Detect which cell encompasses the target text, then output its (X, Y) center coordinate. 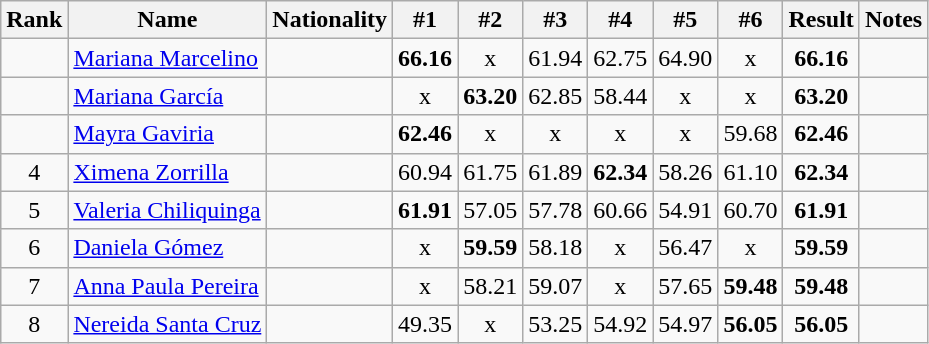
6 (34, 248)
54.91 (686, 210)
61.94 (556, 58)
Nereida Santa Cruz (168, 324)
Ximena Zorrilla (168, 172)
60.66 (620, 210)
62.85 (556, 96)
Anna Paula Pereira (168, 286)
#4 (620, 20)
62.75 (620, 58)
Nationality (330, 20)
59.68 (750, 134)
Result (821, 20)
Mariana Marcelino (168, 58)
Rank (34, 20)
Valeria Chiliquinga (168, 210)
5 (34, 210)
49.35 (426, 324)
Name (168, 20)
60.70 (750, 210)
57.78 (556, 210)
Daniela Gómez (168, 248)
8 (34, 324)
4 (34, 172)
#1 (426, 20)
53.25 (556, 324)
58.18 (556, 248)
64.90 (686, 58)
#2 (490, 20)
57.65 (686, 286)
54.97 (686, 324)
Notes (893, 20)
58.26 (686, 172)
57.05 (490, 210)
59.07 (556, 286)
Mariana García (168, 96)
54.92 (620, 324)
61.89 (556, 172)
61.10 (750, 172)
Mayra Gaviria (168, 134)
#5 (686, 20)
#6 (750, 20)
56.47 (686, 248)
60.94 (426, 172)
61.75 (490, 172)
7 (34, 286)
#3 (556, 20)
58.21 (490, 286)
58.44 (620, 96)
